Locate the cell with the specified text and output its [X, Y] center coordinate. 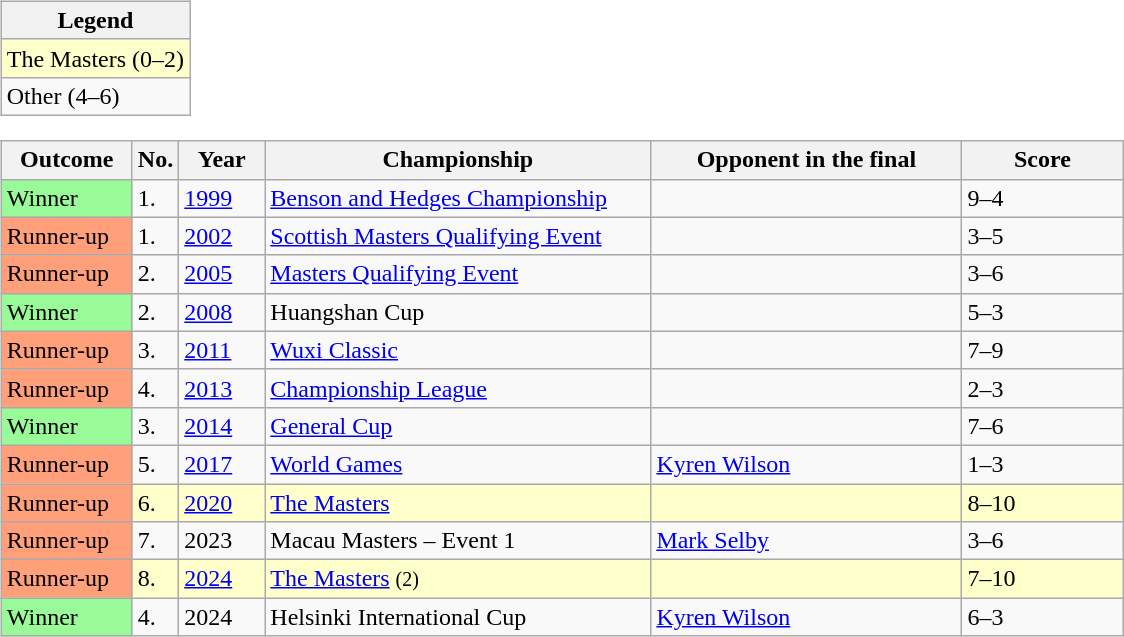
Benson and Hedges Championship [458, 198]
No. [155, 160]
5. [155, 464]
The Masters (0–2) [95, 58]
World Games [458, 464]
7–9 [1042, 350]
6–3 [1042, 617]
3–5 [1042, 236]
7–10 [1042, 579]
Championship [458, 160]
2020 [222, 503]
2008 [222, 312]
9–4 [1042, 198]
2014 [222, 426]
5–3 [1042, 312]
Legend [95, 20]
2005 [222, 274]
Score [1042, 160]
2011 [222, 350]
Macau Masters – Event 1 [458, 541]
Year [222, 160]
Other (4–6) [95, 96]
Mark Selby [806, 541]
8. [155, 579]
Scottish Masters Qualifying Event [458, 236]
Championship League [458, 388]
Huangshan Cup [458, 312]
Masters Qualifying Event [458, 274]
The Masters (2) [458, 579]
2–3 [1042, 388]
The Masters [458, 503]
7. [155, 541]
Wuxi Classic [458, 350]
1–3 [1042, 464]
2013 [222, 388]
1999 [222, 198]
Outcome [66, 160]
Helsinki International Cup [458, 617]
2017 [222, 464]
8–10 [1042, 503]
2002 [222, 236]
General Cup [458, 426]
7–6 [1042, 426]
2023 [222, 541]
6. [155, 503]
Opponent in the final [806, 160]
